Provide the (X, Y) coordinate of the cell's center where the given text is located.  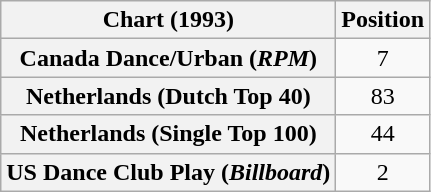
Chart (1993) (168, 20)
Netherlands (Single Top 100) (168, 134)
US Dance Club Play (Billboard) (168, 172)
7 (383, 58)
Netherlands (Dutch Top 40) (168, 96)
83 (383, 96)
Canada Dance/Urban (RPM) (168, 58)
44 (383, 134)
Position (383, 20)
2 (383, 172)
